Extract the (X, Y) coordinate from the center of the cell holding the provided text.  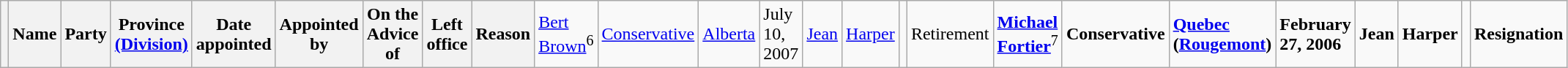
Bert Brown6 (566, 34)
Appointed by (319, 34)
February 27, 2006 (1315, 34)
Resignation (1518, 34)
Province (Division) (151, 34)
Michael Fortier7 (1028, 34)
Date appointed (234, 34)
Quebec (Rougemont) (1222, 34)
Alberta (729, 34)
July 10, 2007 (781, 34)
Party (86, 34)
On the Advice of (393, 34)
Retirement (950, 34)
Reason (503, 34)
Name (35, 34)
Left office (447, 34)
